Determine the [x, y] coordinate at the center of the cell enclosing the given text.  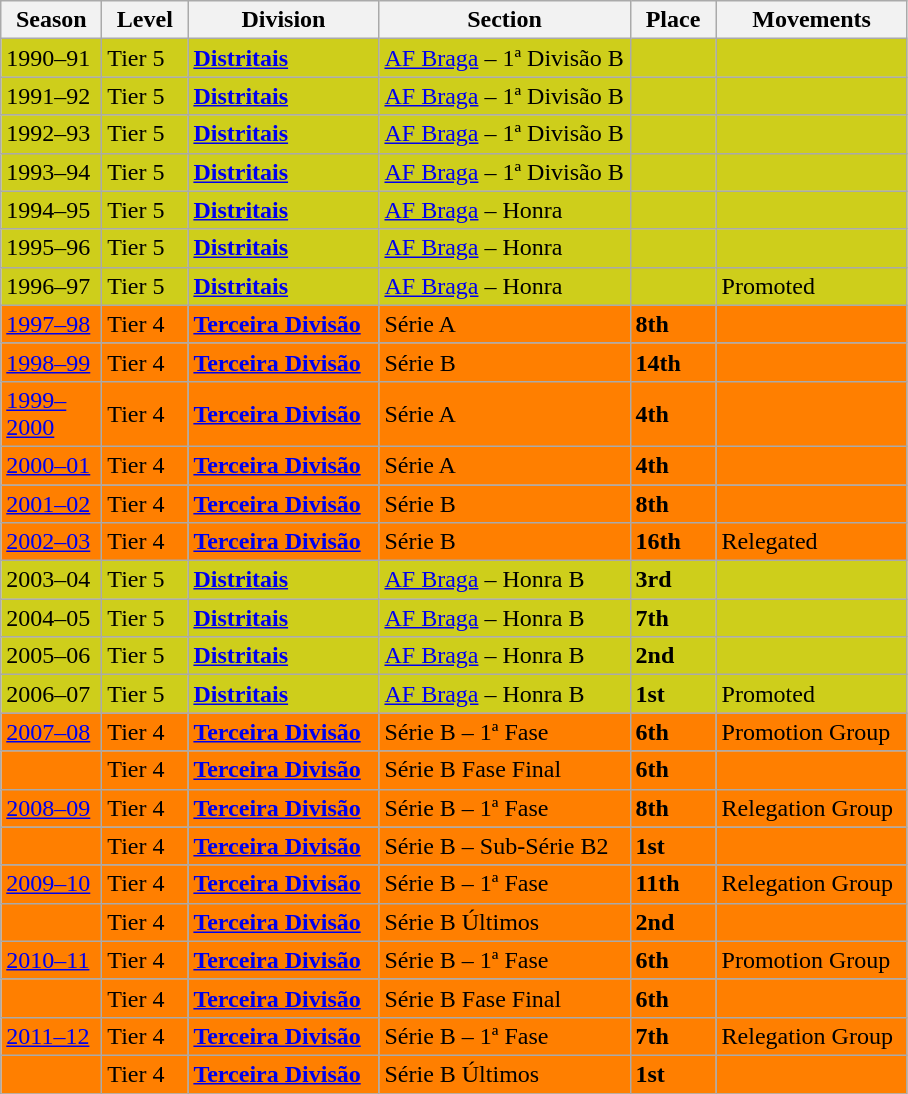
1996–97 [52, 286]
16th [673, 542]
1992–93 [52, 134]
1991–92 [52, 96]
Place [673, 20]
1997–98 [52, 324]
2010–11 [52, 960]
1999–2000 [52, 414]
Relegated [812, 542]
2000–01 [52, 465]
2002–03 [52, 542]
2005–06 [52, 656]
2009–10 [52, 884]
1995–96 [52, 248]
2007–08 [52, 732]
1993–94 [52, 172]
2008–09 [52, 808]
Level [145, 20]
2001–02 [52, 503]
14th [673, 362]
Division [284, 20]
11th [673, 884]
2006–07 [52, 694]
2003–04 [52, 580]
Season [52, 20]
Movements [812, 20]
2011–12 [52, 1036]
Série B – Sub-Série B2 [504, 846]
3rd [673, 580]
Section [504, 20]
1998–99 [52, 362]
1990–91 [52, 58]
1994–95 [52, 210]
2004–05 [52, 618]
